Search for the cell housing the specified text and yield its (x, y) center coordinate. 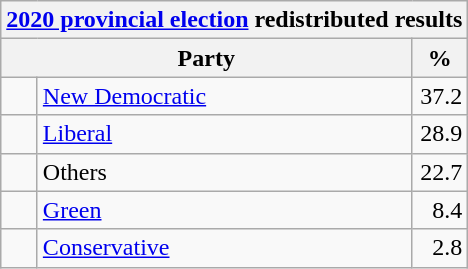
22.7 (440, 172)
8.4 (440, 210)
New Democratic (224, 96)
Green (224, 210)
Conservative (224, 248)
2.8 (440, 248)
Others (224, 172)
2020 provincial election redistributed results (234, 20)
28.9 (440, 134)
37.2 (440, 96)
Party (206, 58)
% (440, 58)
Liberal (224, 134)
